Pinpoint the cell where the given text exists, returning its (x, y) midpoint coordinate. 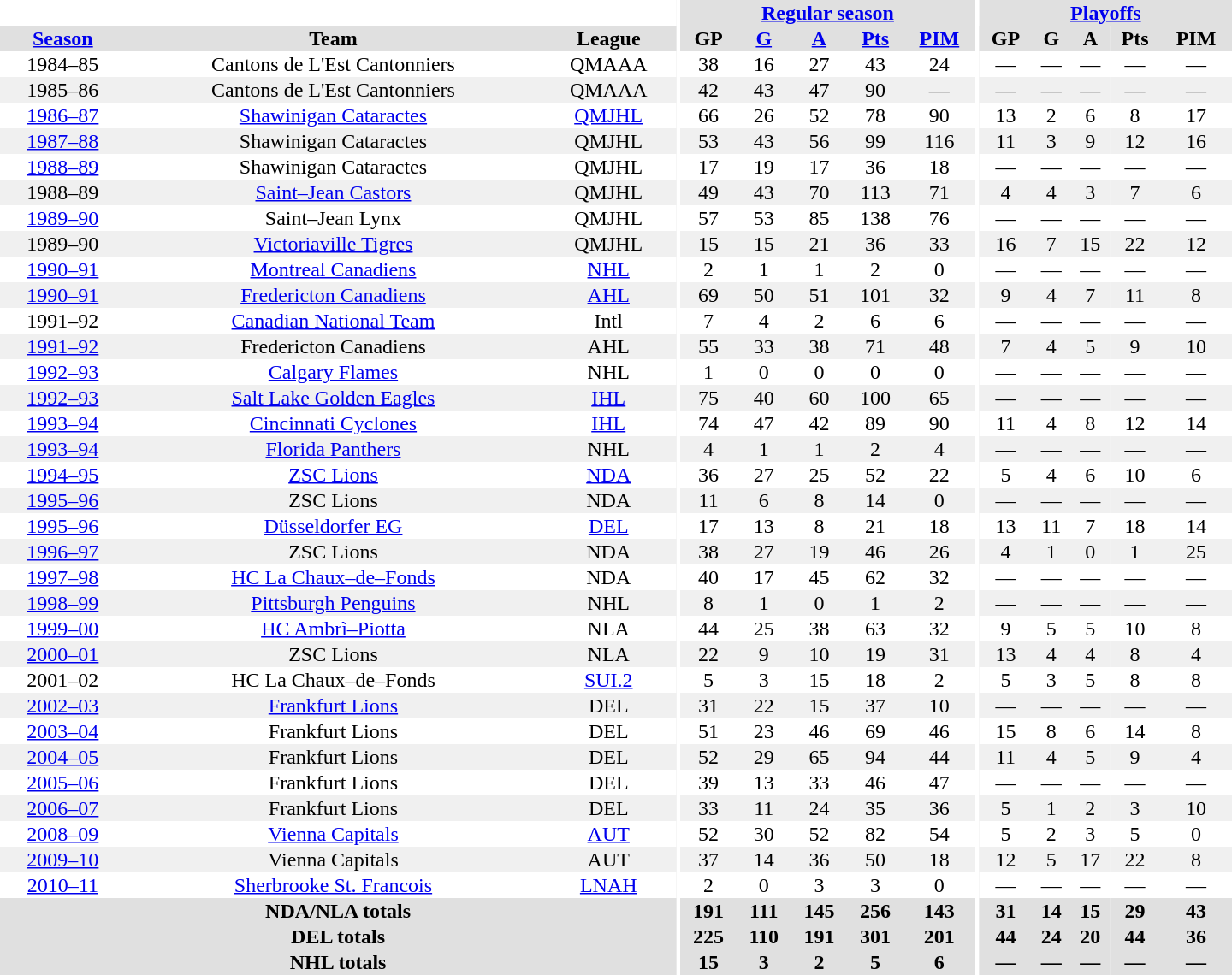
89 (875, 423)
NHL totals (338, 962)
57 (708, 218)
NDA/NLA totals (338, 911)
39 (708, 783)
2000–01 (63, 654)
Regular season (828, 13)
1987–88 (63, 141)
99 (875, 141)
82 (875, 834)
78 (875, 115)
55 (708, 346)
30 (764, 834)
145 (820, 911)
110 (764, 937)
2006–07 (63, 808)
Season (63, 38)
56 (820, 141)
85 (820, 218)
DEL totals (338, 937)
301 (875, 937)
Canadian National Team (334, 321)
2008–09 (63, 834)
1994–95 (63, 475)
54 (939, 834)
Cincinnati Cyclones (334, 423)
SUI.2 (608, 680)
1997–98 (63, 577)
74 (708, 423)
2001–02 (63, 680)
113 (875, 192)
66 (708, 115)
Montreal Canadiens (334, 269)
Salt Lake Golden Eagles (334, 398)
70 (820, 192)
116 (939, 141)
2002–03 (63, 706)
60 (820, 398)
48 (939, 346)
1999–00 (63, 629)
23 (764, 731)
1996–97 (63, 552)
Victoriaville Tigres (334, 244)
2005–06 (63, 783)
Intl (608, 321)
62 (875, 577)
45 (820, 577)
256 (875, 911)
Pittsburgh Penguins (334, 603)
35 (875, 808)
63 (875, 629)
2010–11 (63, 885)
111 (764, 911)
HC Ambrì–Piotta (334, 629)
2003–04 (63, 731)
1985–86 (63, 90)
94 (875, 757)
225 (708, 937)
1998–99 (63, 603)
2009–10 (63, 860)
2004–05 (63, 757)
201 (939, 937)
138 (875, 218)
143 (939, 911)
Playoffs (1105, 13)
Sherbrooke St. Francois (334, 885)
1986–87 (63, 115)
1984–85 (63, 64)
75 (708, 398)
20 (1091, 937)
100 (875, 398)
League (608, 38)
Florida Panthers (334, 449)
101 (875, 295)
Calgary Flames (334, 372)
76 (939, 218)
Saint–Jean Lynx (334, 218)
Team (334, 38)
49 (708, 192)
Düsseldorfer EG (334, 526)
Saint–Jean Castors (334, 192)
LNAH (608, 885)
